Pinpoint the cell where the given text exists, returning its [x, y] midpoint coordinate. 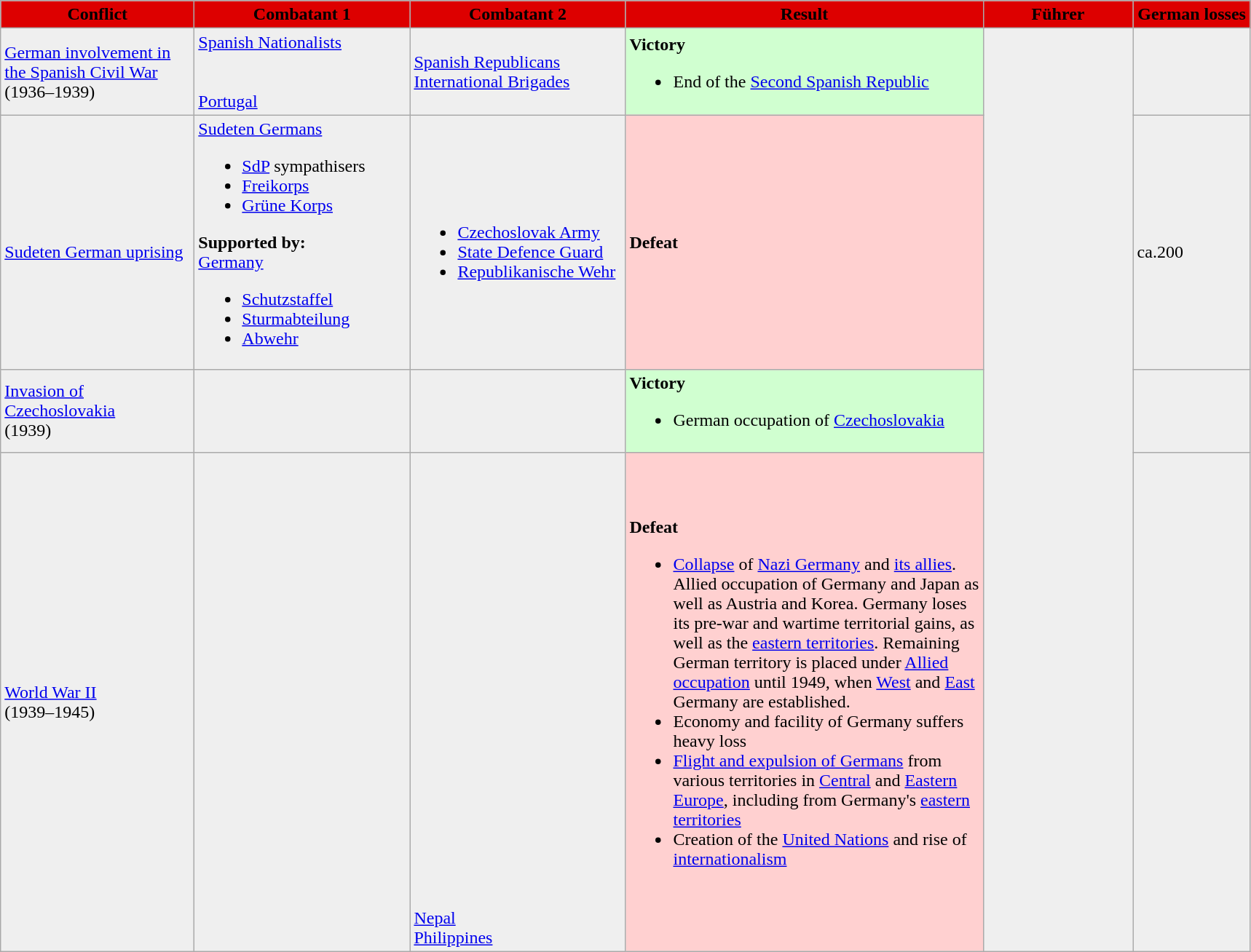
Sudeten German uprising [98, 242]
World War II(1939–1945) [98, 702]
Nepal Philippines [518, 702]
Invasion of Czechoslovakia(1939) [98, 410]
Combatant 2 [518, 15]
Czechoslovak Army State Defence GuardRepublikanische Wehr [518, 242]
Sudeten Germans SdP sympathisers Freikorps Grüne KorpsSupported by: Germany Schutzstaffel Sturmabteilung Abwehr [302, 242]
Spanish Republicans International Brigades [518, 71]
Result [804, 15]
VictoryGerman occupation of Czechoslovakia [804, 410]
Spanish Nationalists Portugal [302, 71]
Combatant 1 [302, 15]
German involvement in the Spanish Civil War(1936–1939) [98, 71]
Führer [1058, 15]
Conflict [98, 15]
Defeat [804, 242]
ca.200 [1191, 242]
VictoryEnd of the Second Spanish Republic [804, 71]
German losses [1191, 15]
